Detect which cell encompasses the target text, then output its (X, Y) center coordinate. 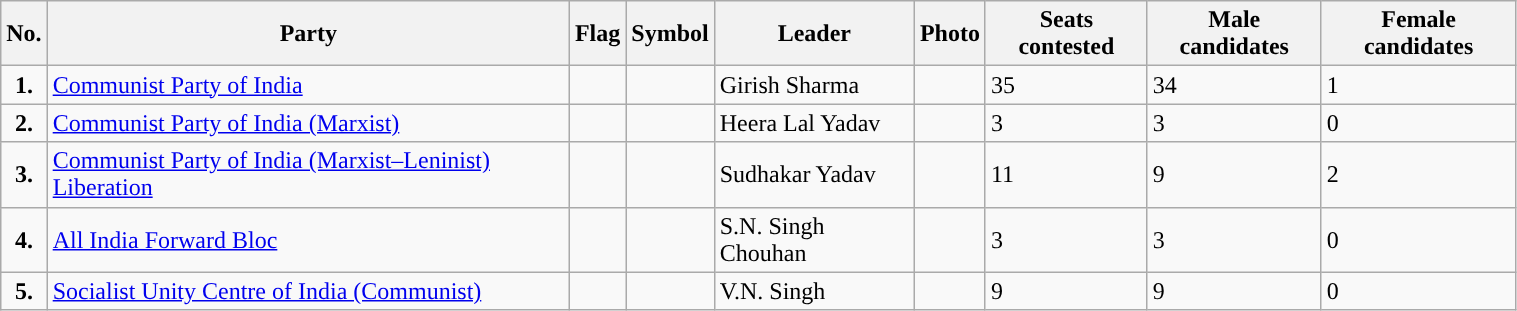
4. (24, 240)
5. (24, 291)
Heera Lal Yadav (814, 123)
Female candidates (1418, 34)
Symbol (670, 34)
35 (1066, 85)
Socialist Unity Centre of India (Communist) (308, 291)
Sudhakar Yadav (814, 174)
2. (24, 123)
2 (1418, 174)
S.N. Singh Chouhan (814, 240)
3. (24, 174)
Male candidates (1234, 34)
V.N. Singh (814, 291)
1 (1418, 85)
34 (1234, 85)
All India Forward Bloc (308, 240)
Girish Sharma (814, 85)
Seats contested (1066, 34)
Party (308, 34)
No. (24, 34)
11 (1066, 174)
Leader (814, 34)
Communist Party of India (Marxist) (308, 123)
Communist Party of India (308, 85)
Flag (597, 34)
Photo (950, 34)
1. (24, 85)
Communist Party of India (Marxist–Leninist) Liberation (308, 174)
